Search for the cell housing the specified text and yield its [x, y] center coordinate. 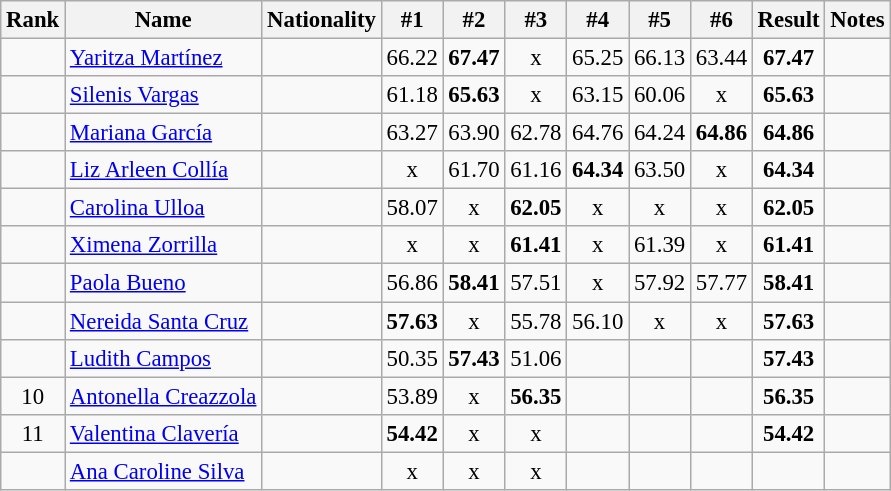
#4 [598, 20]
Ana Caroline Silva [164, 471]
Mariana García [164, 133]
64.24 [660, 133]
Liz Arleen Collía [164, 170]
57.77 [721, 283]
50.35 [412, 358]
63.27 [412, 133]
Notes [858, 20]
11 [33, 433]
Silenis Vargas [164, 95]
Ludith Campos [164, 358]
#5 [660, 20]
#2 [474, 20]
51.06 [536, 358]
Nereida Santa Cruz [164, 321]
60.06 [660, 95]
63.90 [474, 133]
64.76 [598, 133]
Name [164, 20]
Yaritza Martínez [164, 58]
Valentina Clavería [164, 433]
Antonella Creazzola [164, 396]
#1 [412, 20]
#3 [536, 20]
Result [788, 20]
61.18 [412, 95]
66.22 [412, 58]
65.25 [598, 58]
58.07 [412, 208]
63.50 [660, 170]
57.51 [536, 283]
Paola Bueno [164, 283]
10 [33, 396]
61.16 [536, 170]
61.39 [660, 245]
62.78 [536, 133]
61.70 [474, 170]
63.15 [598, 95]
53.89 [412, 396]
63.44 [721, 58]
Ximena Zorrilla [164, 245]
66.13 [660, 58]
55.78 [536, 321]
57.92 [660, 283]
Nationality [322, 20]
56.10 [598, 321]
56.86 [412, 283]
#6 [721, 20]
Rank [33, 20]
Carolina Ulloa [164, 208]
